Pinpoint the cell where the given text exists, returning its (x, y) midpoint coordinate. 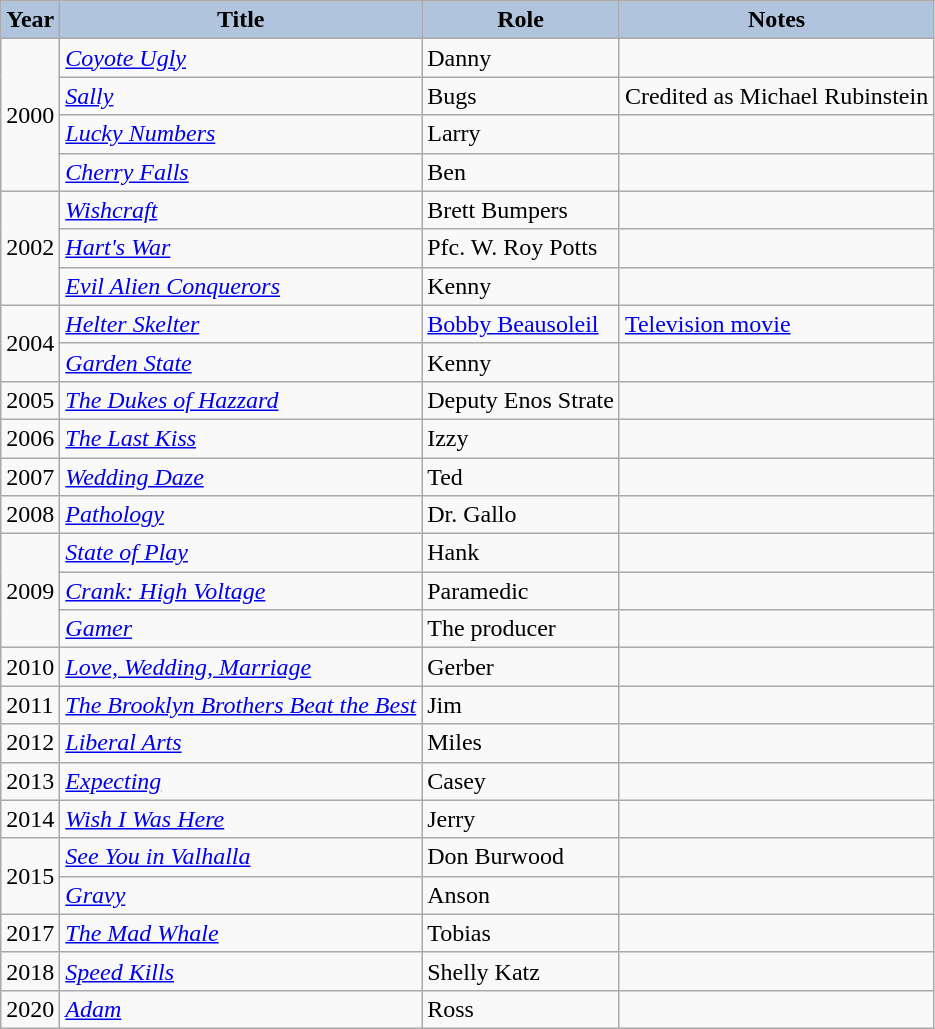
Ben (521, 172)
Miles (521, 743)
Love, Wedding, Marriage (241, 667)
2006 (30, 438)
2009 (30, 591)
Pfc. W. Roy Potts (521, 248)
Sally (241, 96)
Bobby Beausoleil (521, 324)
Jim (521, 705)
Crank: High Voltage (241, 591)
Notes (776, 20)
Anson (521, 895)
Gerber (521, 667)
Helter Skelter (241, 324)
Ross (521, 1009)
Paramedic (521, 591)
Tobias (521, 933)
Coyote Ugly (241, 58)
Wedding Daze (241, 477)
Speed Kills (241, 971)
Title (241, 20)
2005 (30, 400)
The Last Kiss (241, 438)
Jerry (521, 819)
Pathology (241, 515)
2011 (30, 705)
Television movie (776, 324)
See You in Valhalla (241, 857)
2020 (30, 1009)
2004 (30, 343)
Don Burwood (521, 857)
Gamer (241, 629)
The Mad Whale (241, 933)
2000 (30, 115)
2013 (30, 781)
State of Play (241, 553)
Bugs (521, 96)
Credited as Michael Rubinstein (776, 96)
Wish I Was Here (241, 819)
Brett Bumpers (521, 210)
2014 (30, 819)
Garden State (241, 362)
Wishcraft (241, 210)
Evil Alien Conquerors (241, 286)
2015 (30, 876)
2018 (30, 971)
Expecting (241, 781)
Izzy (521, 438)
Larry (521, 134)
Hart's War (241, 248)
Deputy Enos Strate (521, 400)
Danny (521, 58)
Dr. Gallo (521, 515)
2007 (30, 477)
Cherry Falls (241, 172)
Role (521, 20)
Shelly Katz (521, 971)
Casey (521, 781)
2012 (30, 743)
Adam (241, 1009)
Ted (521, 477)
Hank (521, 553)
Liberal Arts (241, 743)
Gravy (241, 895)
2008 (30, 515)
The Dukes of Hazzard (241, 400)
2017 (30, 933)
Lucky Numbers (241, 134)
2010 (30, 667)
The Brooklyn Brothers Beat the Best (241, 705)
Year (30, 20)
The producer (521, 629)
2002 (30, 248)
